From the cell containing the given text, extract its center point as (X, Y) coordinate. 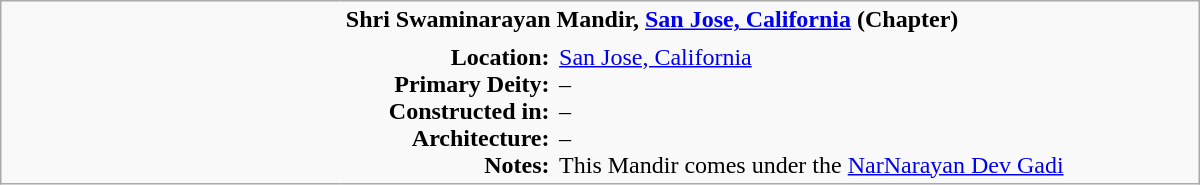
San Jose, California – – – This Mandir comes under the NarNarayan Dev Gadi (876, 110)
Shri Swaminarayan Mandir, San Jose, California (Chapter) (770, 20)
Location:Primary Deity:Constructed in:Architecture:Notes: (448, 110)
